Return [X, Y] of the center of cell containing provided text 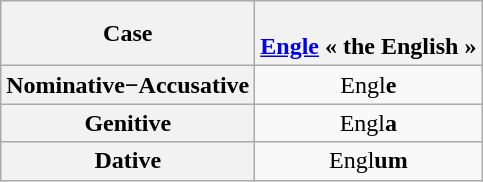
Engle « the English » [368, 34]
Genitive [128, 123]
Englum [368, 161]
Nominative−Accusative [128, 85]
Case [128, 34]
Engla [368, 123]
Engle [368, 85]
Dative [128, 161]
